Scan for the cell matching the given text and deliver its (X, Y) coordinate at center. 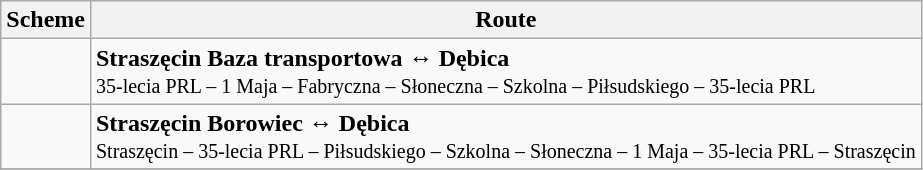
Route (506, 20)
Scheme (46, 20)
Straszęcin Baza transportowa ↔ Dębica35-lecia PRL – 1 Maja – Fabryczna – Słoneczna – Szkolna – Piłsudskiego – 35-lecia PRL (506, 72)
Straszęcin Borowiec ↔ DębicaStraszęcin – 35-lecia PRL – Piłsudskiego – Szkolna – Słoneczna – 1 Maja – 35-lecia PRL – Straszęcin (506, 136)
